Determine the [X, Y] coordinate at the center of the cell enclosing the given text.  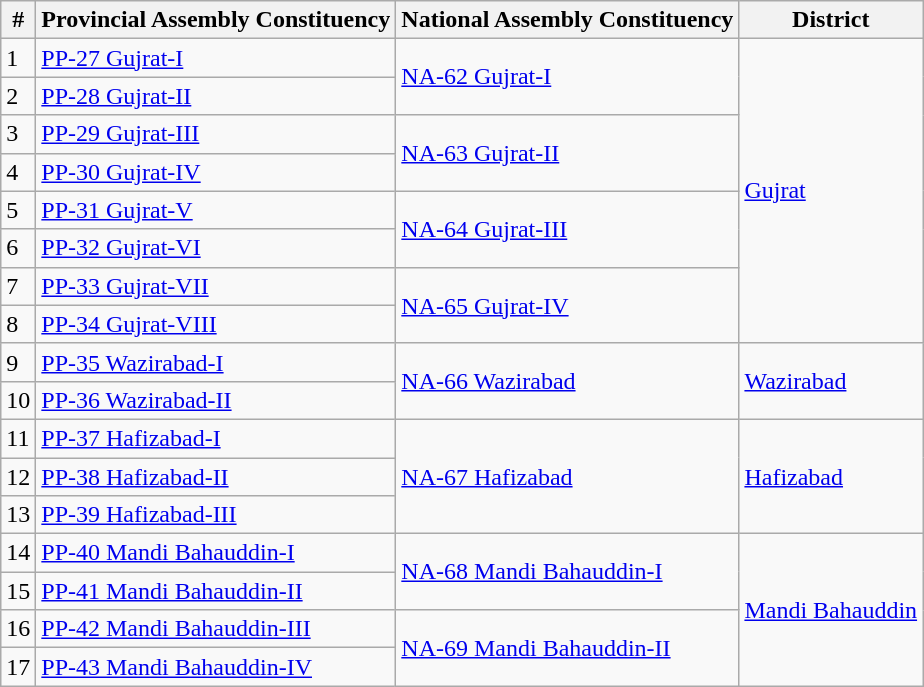
PP-37 Hafizabad-I [216, 438]
15 [18, 591]
National Assembly Constituency [568, 20]
Wazirabad [831, 381]
PP-31 Gujrat-V [216, 210]
PP-30 Gujrat-IV [216, 172]
NA-67 Hafizabad [568, 476]
10 [18, 400]
PP-28 Gujrat-II [216, 96]
PP-43 Mandi Bahauddin-IV [216, 667]
14 [18, 553]
NA-66 Wazirabad [568, 381]
Mandi Bahauddin [831, 610]
PP-42 Mandi Bahauddin-III [216, 629]
Gujrat [831, 191]
NA-65 Gujrat-IV [568, 305]
PP-29 Gujrat-III [216, 134]
16 [18, 629]
11 [18, 438]
# [18, 20]
NA-69 Mandi Bahauddin-II [568, 648]
PP-27 Gujrat-I [216, 58]
PP-41 Mandi Bahauddin-II [216, 591]
7 [18, 286]
PP-36 Wazirabad-II [216, 400]
5 [18, 210]
12 [18, 477]
13 [18, 515]
NA-68 Mandi Bahauddin-I [568, 572]
1 [18, 58]
District [831, 20]
2 [18, 96]
Hafizabad [831, 476]
8 [18, 324]
NA-64 Gujrat-III [568, 229]
6 [18, 248]
PP-35 Wazirabad-I [216, 362]
PP-38 Hafizabad-II [216, 477]
9 [18, 362]
Provincial Assembly Constituency [216, 20]
PP-40 Mandi Bahauddin-I [216, 553]
PP-32 Gujrat-VI [216, 248]
3 [18, 134]
NA-62 Gujrat-I [568, 77]
NA-63 Gujrat-II [568, 153]
PP-34 Gujrat-VIII [216, 324]
PP-33 Gujrat-VII [216, 286]
4 [18, 172]
PP-39 Hafizabad-III [216, 515]
17 [18, 667]
